Search for the cell housing the specified text and yield its (x, y) center coordinate. 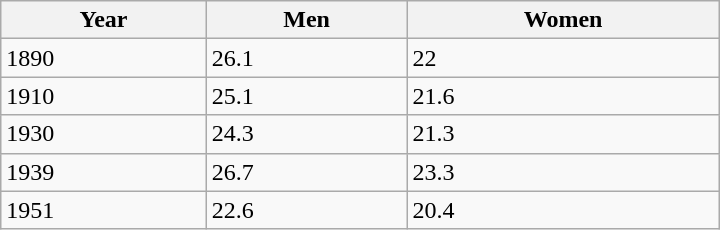
1930 (104, 134)
Women (563, 20)
26.1 (306, 58)
22 (563, 58)
1939 (104, 172)
26.7 (306, 172)
21.3 (563, 134)
20.4 (563, 210)
22.6 (306, 210)
1890 (104, 58)
25.1 (306, 96)
24.3 (306, 134)
1910 (104, 96)
23.3 (563, 172)
Year (104, 20)
21.6 (563, 96)
Men (306, 20)
1951 (104, 210)
